From the cell containing the given text, extract its center point as [x, y] coordinate. 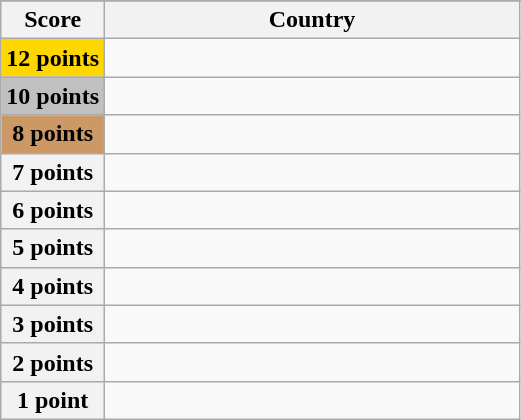
5 points [53, 248]
10 points [53, 96]
7 points [53, 172]
Country [312, 20]
3 points [53, 324]
Score [53, 20]
12 points [53, 58]
1 point [53, 400]
8 points [53, 134]
2 points [53, 362]
6 points [53, 210]
4 points [53, 286]
